Determine the (X, Y) coordinate at the center of the cell enclosing the given text.  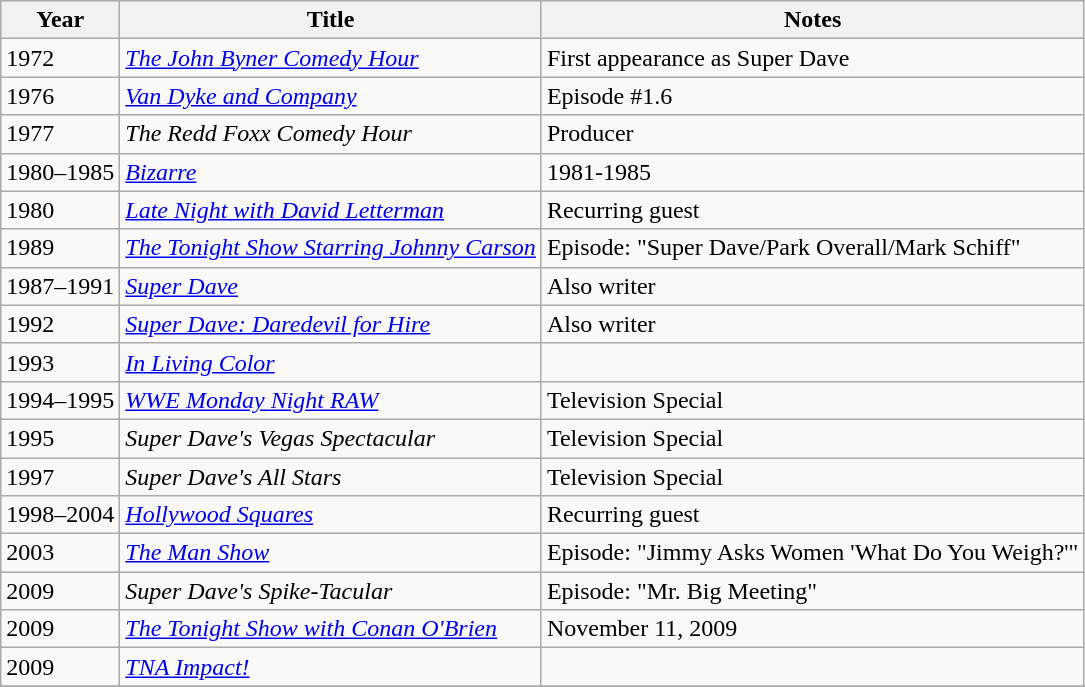
2003 (60, 553)
Episode #1.6 (812, 96)
The John Byner Comedy Hour (331, 58)
1992 (60, 324)
1976 (60, 96)
Super Dave's Vegas Spectacular (331, 438)
1980–1985 (60, 172)
November 11, 2009 (812, 629)
Super Dave (331, 286)
1989 (60, 248)
1993 (60, 362)
1972 (60, 58)
Episode: "Super Dave/Park Overall/Mark Schiff" (812, 248)
Episode: "Mr. Big Meeting" (812, 591)
Episode: "Jimmy Asks Women 'What Do You Weigh?'" (812, 553)
Super Dave: Daredevil for Hire (331, 324)
1998–2004 (60, 515)
1995 (60, 438)
TNA Impact! (331, 667)
Notes (812, 20)
Bizarre (331, 172)
Late Night with David Letterman (331, 210)
The Redd Foxx Comedy Hour (331, 134)
1987–1991 (60, 286)
Hollywood Squares (331, 515)
The Tonight Show Starring Johnny Carson (331, 248)
WWE Monday Night RAW (331, 400)
Super Dave's All Stars (331, 477)
1977 (60, 134)
In Living Color (331, 362)
Producer (812, 134)
Year (60, 20)
The Man Show (331, 553)
1980 (60, 210)
1994–1995 (60, 400)
First appearance as Super Dave (812, 58)
Super Dave's Spike-Tacular (331, 591)
Title (331, 20)
Van Dyke and Company (331, 96)
The Tonight Show with Conan O'Brien (331, 629)
1997 (60, 477)
1981-1985 (812, 172)
